Detect which cell encompasses the target text, then output its [X, Y] center coordinate. 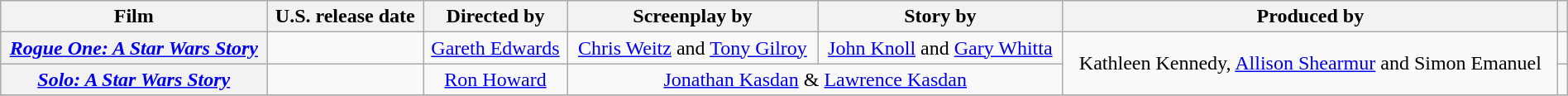
Ron Howard [496, 79]
Produced by [1310, 17]
Gareth Edwards [496, 48]
Screenplay by [692, 17]
Film [134, 17]
Story by [939, 17]
U.S. release date [346, 17]
Chris Weitz and Tony Gilroy [692, 48]
Jonathan Kasdan & Lawrence Kasdan [815, 79]
Solo: A Star Wars Story [134, 79]
Rogue One: A Star Wars Story [134, 48]
Kathleen Kennedy, Allison Shearmur and Simon Emanuel [1310, 64]
John Knoll and Gary Whitta [939, 48]
Directed by [496, 17]
